Determine the [X, Y] coordinate at the center of the cell enclosing the given text.  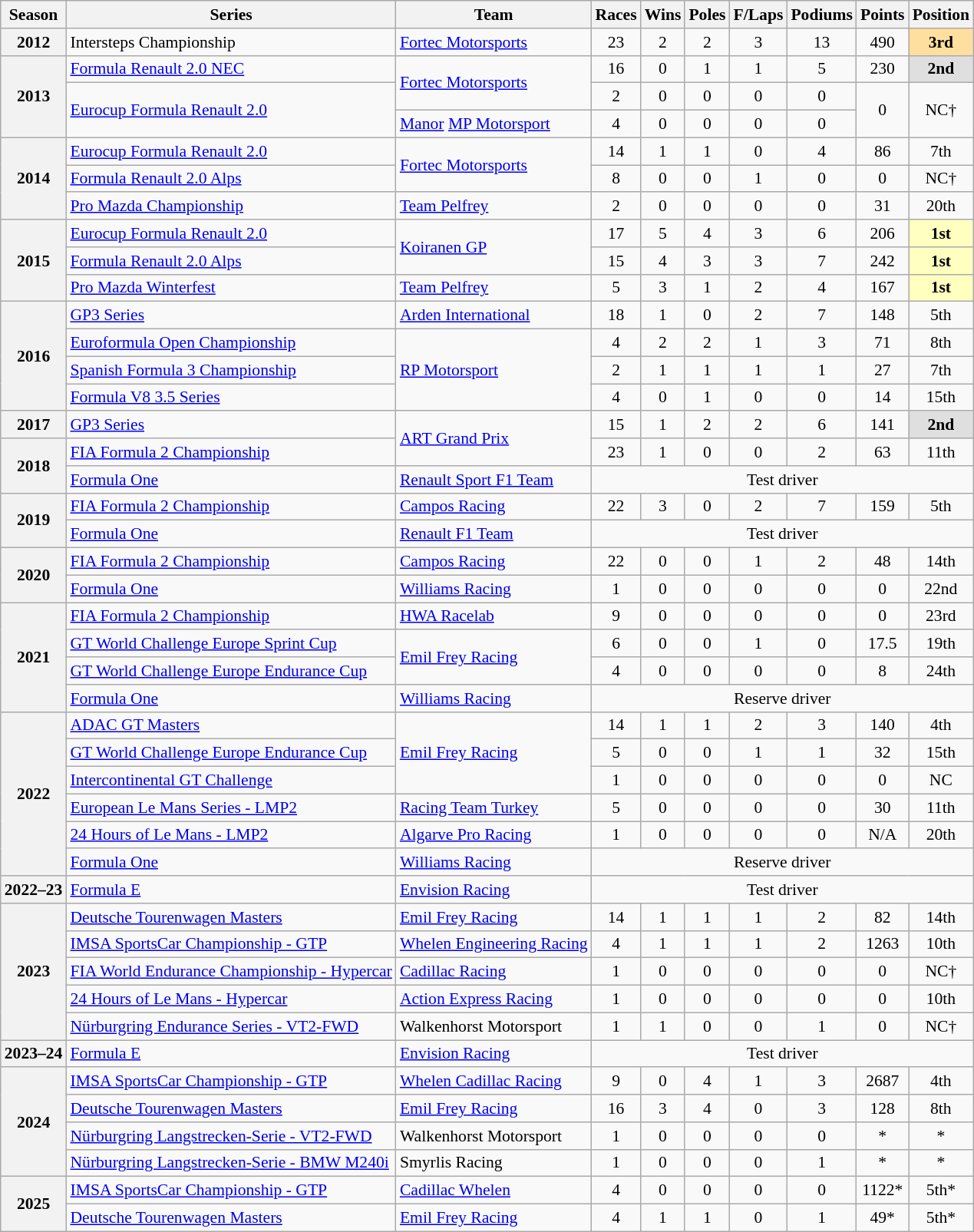
NC [941, 781]
Intercontinental GT Challenge [230, 781]
167 [883, 288]
19th [941, 644]
Races [616, 15]
2013 [34, 97]
24 Hours of Le Mans - LMP2 [230, 835]
Action Express Racing [494, 999]
FIA World Endurance Championship - Hypercar [230, 972]
2017 [34, 425]
European Le Mans Series - LMP2 [230, 808]
31 [883, 206]
Position [941, 15]
242 [883, 261]
2687 [883, 1082]
Whelen Cadillac Racing [494, 1082]
Koiranen GP [494, 247]
48 [883, 562]
Whelen Engineering Racing [494, 944]
Pro Mazda Winterfest [230, 288]
2019 [34, 520]
1263 [883, 944]
ADAC GT Masters [230, 725]
2016 [34, 356]
Series [230, 15]
2021 [34, 657]
128 [883, 1108]
Intersteps Championship [230, 42]
63 [883, 452]
Podiums [821, 15]
490 [883, 42]
2020 [34, 576]
Algarve Pro Racing [494, 835]
N/A [883, 835]
17.5 [883, 644]
Racing Team Turkey [494, 808]
2024 [34, 1122]
71 [883, 343]
Nürburgring Endurance Series - VT2-FWD [230, 1026]
82 [883, 917]
Renault Sport F1 Team [494, 480]
3rd [941, 42]
17 [616, 233]
1122* [883, 1191]
159 [883, 507]
Manor MP Motorsport [494, 124]
Poles [707, 15]
18 [616, 315]
2023–24 [34, 1054]
230 [883, 69]
Pro Mazda Championship [230, 206]
Smyrlis Racing [494, 1163]
2018 [34, 465]
Spanish Formula 3 Championship [230, 370]
RP Motorsport [494, 370]
Euroformula Open Championship [230, 343]
32 [883, 753]
13 [821, 42]
2014 [34, 178]
Nürburgring Langstrecken-Serie - VT2-FWD [230, 1136]
49* [883, 1218]
Formula Renault 2.0 NEC [230, 69]
ART Grand Prix [494, 439]
24th [941, 671]
2023 [34, 972]
Renault F1 Team [494, 534]
Season [34, 15]
27 [883, 370]
Arden International [494, 315]
GT World Challenge Europe Sprint Cup [230, 644]
Cadillac Whelen [494, 1191]
206 [883, 233]
F/Laps [758, 15]
HWA Racelab [494, 616]
2012 [34, 42]
30 [883, 808]
86 [883, 151]
2015 [34, 261]
2025 [34, 1204]
Cadillac Racing [494, 972]
2022 [34, 794]
22nd [941, 589]
24 Hours of Le Mans - Hypercar [230, 999]
148 [883, 315]
Formula V8 3.5 Series [230, 398]
Nürburgring Langstrecken-Serie - BMW M240i [230, 1163]
140 [883, 725]
23rd [941, 616]
141 [883, 425]
2022–23 [34, 890]
Wins [663, 15]
Team [494, 15]
Points [883, 15]
